From the cell containing the given text, extract its center point as [x, y] coordinate. 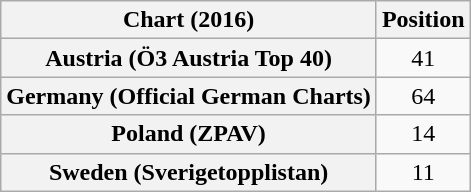
14 [423, 134]
41 [423, 58]
Sweden (Sverigetopplistan) [189, 172]
Austria (Ö3 Austria Top 40) [189, 58]
64 [423, 96]
11 [423, 172]
Germany (Official German Charts) [189, 96]
Poland (ZPAV) [189, 134]
Chart (2016) [189, 20]
Position [423, 20]
